Detect which cell encompasses the target text, then output its (x, y) center coordinate. 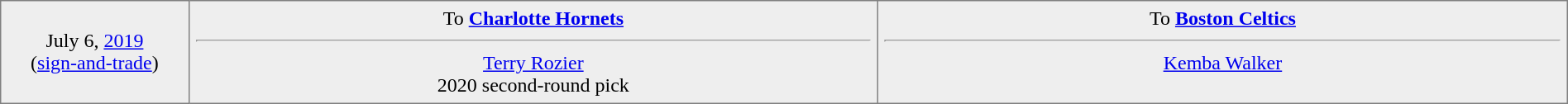
To Boston CelticsKemba Walker (1223, 52)
July 6, 2019(sign-and-trade) (94, 52)
To Charlotte HornetsTerry Rozier2020 second-round pick (533, 52)
